Locate the cell with the specified text and output its (X, Y) center coordinate. 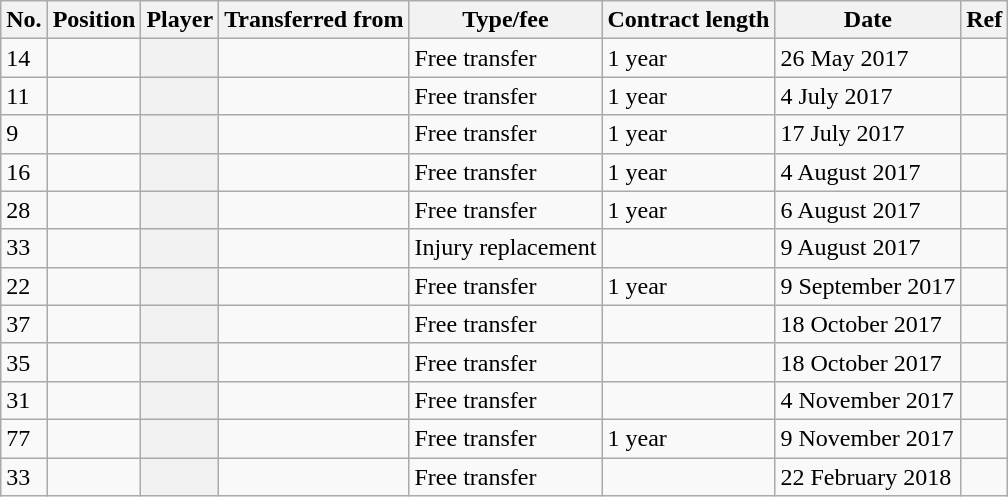
Date (868, 20)
4 August 2017 (868, 172)
17 July 2017 (868, 134)
28 (24, 210)
Player (180, 20)
14 (24, 58)
22 (24, 286)
Transferred from (314, 20)
Ref (984, 20)
16 (24, 172)
Type/fee (506, 20)
4 July 2017 (868, 96)
6 August 2017 (868, 210)
Injury replacement (506, 248)
11 (24, 96)
Contract length (688, 20)
77 (24, 438)
9 September 2017 (868, 286)
No. (24, 20)
9 August 2017 (868, 248)
37 (24, 324)
Position (94, 20)
9 November 2017 (868, 438)
9 (24, 134)
26 May 2017 (868, 58)
22 February 2018 (868, 477)
31 (24, 400)
35 (24, 362)
4 November 2017 (868, 400)
